Locate the cell with the specified text and output its [x, y] center coordinate. 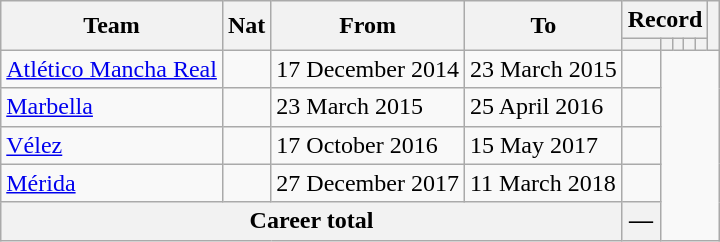
Record [665, 20]
From [368, 26]
27 December 2017 [368, 183]
Mérida [112, 183]
Atlético Mancha Real [112, 69]
Marbella [112, 107]
— [641, 221]
17 December 2014 [368, 69]
17 October 2016 [368, 145]
11 March 2018 [543, 183]
Team [112, 26]
Nat [246, 26]
Vélez [112, 145]
To [543, 26]
Career total [312, 221]
25 April 2016 [543, 107]
15 May 2017 [543, 145]
